Return (x, y) of the center of cell containing provided text 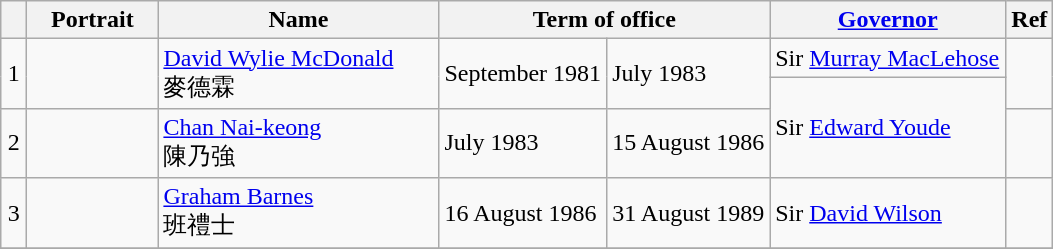
Portrait (92, 20)
15 August 1986 (688, 143)
16 August 1986 (523, 213)
David Wylie McDonald麥德霖 (298, 74)
Sir David Wilson (888, 213)
Sir Edward Youde (888, 128)
3 (14, 213)
Sir Murray MacLehose (888, 58)
Name (298, 20)
2 (14, 143)
31 August 1989 (688, 213)
Ref (1030, 20)
Term of office (604, 20)
Graham Barnes班禮士 (298, 213)
Governor (888, 20)
September 1981 (523, 74)
Chan Nai-keong陳乃強 (298, 143)
1 (14, 74)
